Identify which cell holds the provided text, then report its (x, y) central coordinate. 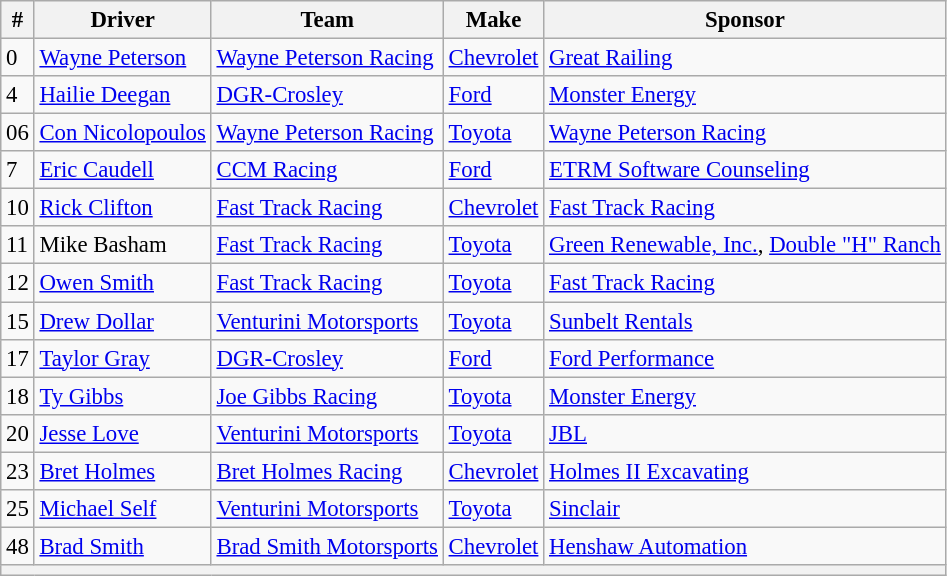
Driver (122, 20)
Drew Dollar (122, 321)
17 (18, 358)
ETRM Software Counseling (745, 170)
23 (18, 471)
Wayne Peterson (122, 58)
Joe Gibbs Racing (327, 396)
12 (18, 283)
Sponsor (745, 20)
4 (18, 95)
Brad Smith Motorsports (327, 546)
Bret Holmes (122, 471)
15 (18, 321)
CCM Racing (327, 170)
48 (18, 546)
Bret Holmes Racing (327, 471)
Brad Smith (122, 546)
Ty Gibbs (122, 396)
JBL (745, 433)
Con Nicolopoulos (122, 133)
7 (18, 170)
Henshaw Automation (745, 546)
Michael Self (122, 509)
11 (18, 245)
Ford Performance (745, 358)
# (18, 20)
Eric Caudell (122, 170)
Sinclair (745, 509)
10 (18, 208)
Green Renewable, Inc., Double "H" Ranch (745, 245)
25 (18, 509)
Jesse Love (122, 433)
Sunbelt Rentals (745, 321)
Hailie Deegan (122, 95)
0 (18, 58)
18 (18, 396)
Taylor Gray (122, 358)
Mike Basham (122, 245)
Great Railing (745, 58)
Owen Smith (122, 283)
20 (18, 433)
Team (327, 20)
Make (493, 20)
Rick Clifton (122, 208)
Holmes II Excavating (745, 471)
06 (18, 133)
